Detect which cell encompasses the target text, then output its (X, Y) center coordinate. 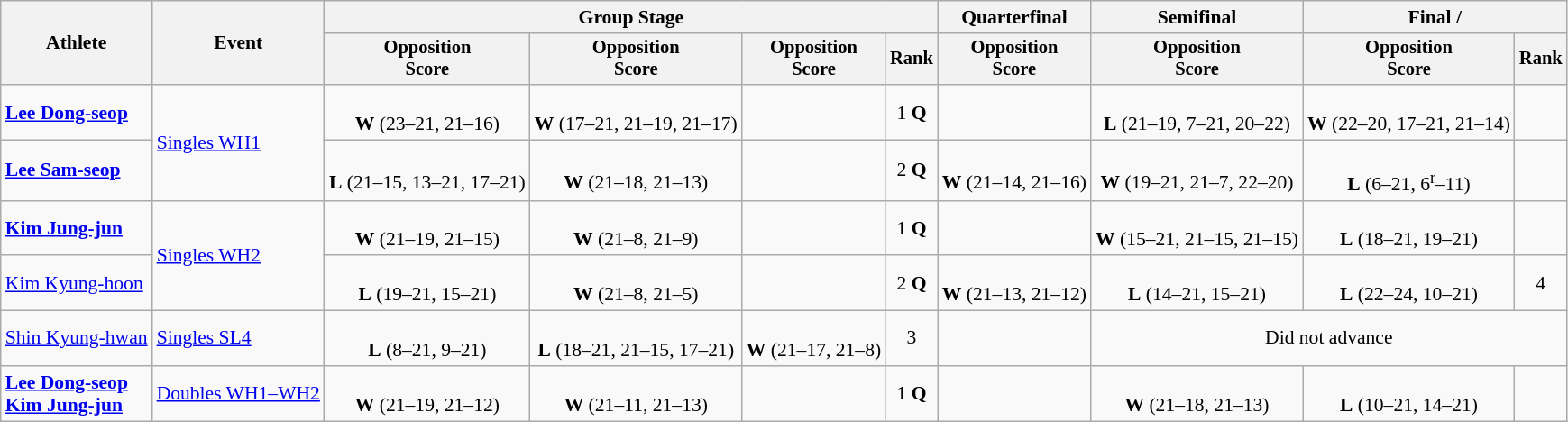
L (21–15, 13–21, 17–21) (427, 171)
Group Stage (631, 17)
L (21–19, 7–21, 20–22) (1197, 112)
Kim Kyung-hoon (77, 283)
L (18–21, 19–21) (1408, 227)
W (22–20, 17–21, 21–14) (1408, 112)
W (15–21, 21–15, 21–15) (1197, 227)
Event (238, 43)
W (21–8, 21–5) (637, 283)
Lee Sam-seop (77, 171)
Final / (1435, 17)
3 (912, 339)
Quarterfinal (1014, 17)
W (21–19, 21–15) (427, 227)
W (23–21, 21–16) (427, 112)
Doubles WH1–WH2 (238, 393)
W (21–14, 21–16) (1014, 171)
L (14–21, 15–21) (1197, 283)
Singles WH2 (238, 255)
Semifinal (1197, 17)
W (21–11, 21–13) (637, 393)
W (21–17, 21–8) (813, 339)
L (8–21, 9–21) (427, 339)
Shin Kyung-hwan (77, 339)
Athlete (77, 43)
Did not advance (1329, 339)
Lee Dong-seop (77, 112)
W (21–8, 21–9) (637, 227)
Singles WH1 (238, 142)
4 (1541, 283)
Singles SL4 (238, 339)
W (21–19, 21–12) (427, 393)
L (18–21, 21–15, 17–21) (637, 339)
L (6–21, 6r–11) (1408, 171)
Lee Dong-seopKim Jung-jun (77, 393)
L (10–21, 14–21) (1408, 393)
Kim Jung-jun (77, 227)
L (19–21, 15–21) (427, 283)
W (21–13, 21–12) (1014, 283)
W (19–21, 21–7, 22–20) (1197, 171)
L (22–24, 10–21) (1408, 283)
W (17–21, 21–19, 21–17) (637, 112)
